From the cell containing the given text, extract its center point as (X, Y) coordinate. 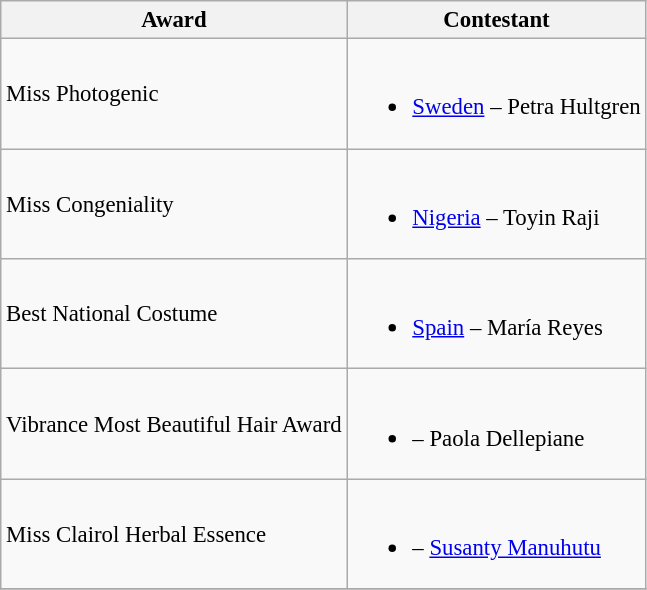
Contestant (496, 20)
– Susanty Manuhutu (496, 534)
Award (174, 20)
Miss Clairol Herbal Essence (174, 534)
Nigeria – Toyin Raji (496, 204)
Miss Congeniality (174, 204)
Sweden – Petra Hultgren (496, 94)
– Paola Dellepiane (496, 424)
Vibrance Most Beautiful Hair Award (174, 424)
Miss Photogenic (174, 94)
Spain – María Reyes (496, 314)
Best National Costume (174, 314)
